Capture the cell that displays the provided text and extract its (x, y) central coordinate. 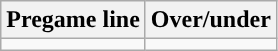
Pregame line (74, 20)
Over/under (210, 20)
